Detect which cell encompasses the target text, then output its [X, Y] center coordinate. 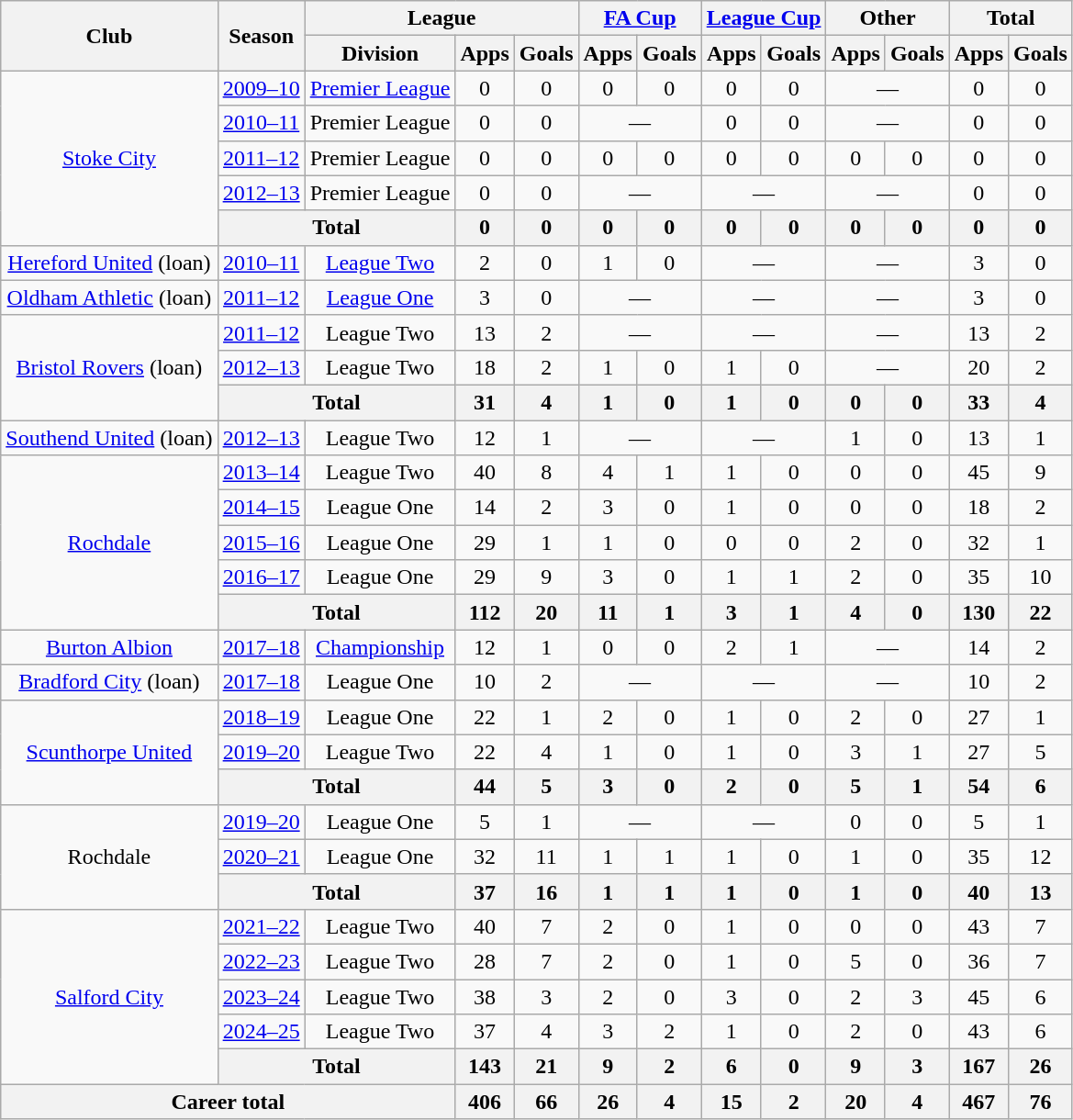
Southend United (loan) [109, 438]
44 [485, 787]
Championship [380, 647]
66 [546, 1102]
Club [109, 36]
38 [485, 996]
Bristol Rovers (loan) [109, 367]
406 [485, 1102]
2023–24 [261, 996]
16 [546, 891]
36 [978, 961]
15 [731, 1102]
Other [888, 18]
2016–17 [261, 577]
League [441, 18]
Division [380, 53]
33 [978, 402]
2018–19 [261, 717]
467 [978, 1102]
2009–10 [261, 88]
2014–15 [261, 508]
2013–14 [261, 473]
76 [1041, 1102]
Burton Albion [109, 647]
8 [546, 473]
FA Cup [640, 18]
Salford City [109, 996]
143 [485, 1067]
112 [485, 612]
League Cup [764, 18]
2024–25 [261, 1032]
2022–23 [261, 961]
Hereford United (loan) [109, 263]
2021–22 [261, 926]
21 [546, 1067]
2020–21 [261, 857]
130 [978, 612]
54 [978, 787]
31 [485, 402]
Career total [228, 1102]
28 [485, 961]
2015–16 [261, 543]
Season [261, 36]
Scunthorpe United [109, 752]
Oldham Athletic (loan) [109, 297]
167 [978, 1067]
Stoke City [109, 158]
Bradford City (loan) [109, 682]
